Search for the cell housing the specified text and yield its (X, Y) center coordinate. 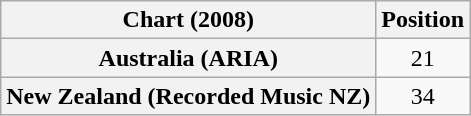
21 (423, 58)
New Zealand (Recorded Music NZ) (188, 96)
Chart (2008) (188, 20)
Position (423, 20)
Australia (ARIA) (188, 58)
34 (423, 96)
